Detect which cell encompasses the target text, then output its (x, y) center coordinate. 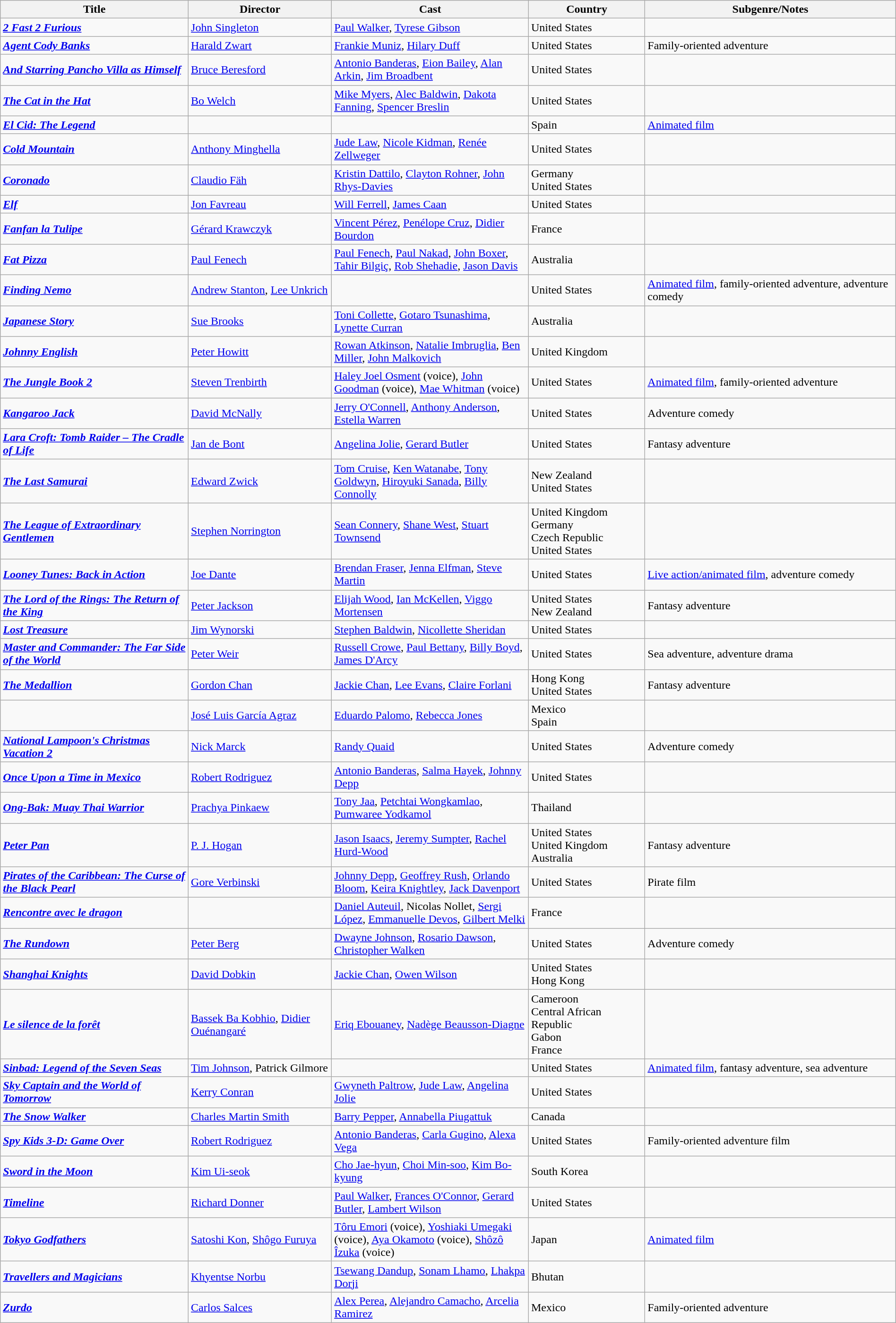
Tokyo Godfathers (95, 1239)
Jim Wynorski (260, 630)
Sinbad: Legend of the Seven Seas (95, 1068)
Carlos Salces (260, 1307)
Japanese Story (95, 320)
Master and Commander: The Far Side of the World (95, 654)
The Last Samurai (95, 481)
South Korea (586, 1171)
David McNally (260, 413)
New ZealandUnited States (586, 481)
Tim Johnson, Patrick Gilmore (260, 1068)
Eduardo Palomo, Rebecca Jones (430, 716)
The Lord of the Rings: The Return of the King (95, 605)
Lost Treasure (95, 630)
Steven Trenbirth (260, 383)
Dwayne Johnson, Rosario Dawson, Christopher Walken (430, 943)
Kim Ui-seok (260, 1171)
United StatesUnited KingdomAustralia (586, 845)
United StatesNew Zealand (586, 605)
Sea adventure, adventure drama (770, 654)
Toni Collette, Gotaro Tsunashima, Lynette Curran (430, 320)
Paul Walker, Tyrese Gibson (430, 27)
Jan de Bont (260, 444)
Ong-Bak: Muay Thai Warrior (95, 807)
Edward Zwick (260, 481)
Tôru Emori (voice), Yoshiaki Umegaki (voice), Aya Okamoto (voice), Shôzô Îzuka (voice) (430, 1239)
Will Ferrell, James Caan (430, 204)
Live action/animated film, adventure comedy (770, 575)
United StatesHong Kong (586, 975)
Khyentse Norbu (260, 1276)
Paul Walker, Frances O'Connor, Gerard Butler, Lambert Wilson (430, 1202)
Jon Favreau (260, 204)
John Singleton (260, 27)
Daniel Auteuil, Nicolas Nollet, Sergi López, Emmanuelle Devos, Gilbert Melki (430, 913)
Jason Isaacs, Jeremy Sumpter, Rachel Hurd-Wood (430, 845)
Alex Perea, Alejandro Camacho, Arcelia Ramirez (430, 1307)
Russell Crowe, Paul Bettany, Billy Boyd, James D'Arcy (430, 654)
Hong KongUnited States (586, 684)
Richard Donner (260, 1202)
The League of Extraordinary Gentlemen (95, 531)
Looney Tunes: Back in Action (95, 575)
Antonio Banderas, Carla Gugino, Alexa Vega (430, 1141)
Subgenre/Notes (770, 9)
Tsewang Dandup, Sonam Lhamo, Lhakpa Dorji (430, 1276)
Haley Joel Osment (voice), John Goodman (voice), Mae Whitman (voice) (430, 383)
Rowan Atkinson, Natalie Imbruglia, Ben Miller, John Malkovich (430, 352)
And Starring Pancho Villa as Himself (95, 70)
Canada (586, 1116)
Peter Berg (260, 943)
Animated film, fantasy adventure, sea adventure (770, 1068)
Frankie Muniz, Hilary Duff (430, 45)
José Luis García Agraz (260, 716)
Charles Martin Smith (260, 1116)
Vincent Pérez, Penélope Cruz, Didier Bourdon (430, 229)
Prachya Pinkaew (260, 807)
CameroonCentral African RepublicGabonFrance (586, 1024)
Animated film, family-oriented adventure, adventure comedy (770, 290)
Randy Quaid (430, 746)
GermanyUnited States (586, 180)
Rencontre avec le dragon (95, 913)
Angelina Jolie, Gerard Butler (430, 444)
Anthony Minghella (260, 149)
Fanfan la Tulipe (95, 229)
Spain (586, 125)
Mexico (586, 1307)
Peter Jackson (260, 605)
Mike Myers, Alec Baldwin, Dakota Fanning, Spencer Breslin (430, 100)
United Kingdom (586, 352)
Animated film, family-oriented adventure (770, 383)
Director (260, 9)
Stephen Norrington (260, 531)
Shanghai Knights (95, 975)
Title (95, 9)
Cho Jae-hyun, Choi Min-soo, Kim Bo-kyung (430, 1171)
Jackie Chan, Lee Evans, Claire Forlani (430, 684)
Pirates of the Caribbean: The Curse of the Black Pearl (95, 882)
United KingdomGermanyCzech RepublicUnited States (586, 531)
Gore Verbinski (260, 882)
Nick Marck (260, 746)
Harald Zwart (260, 45)
Barry Pepper, Annabella Piugattuk (430, 1116)
Lara Croft: Tomb Raider – The Cradle of Life (95, 444)
Zurdo (95, 1307)
Gordon Chan (260, 684)
Peter Pan (95, 845)
Sword in the Moon (95, 1171)
The Jungle Book 2 (95, 383)
Kangaroo Jack (95, 413)
Kristin Dattilo, Clayton Rohner, John Rhys-Davies (430, 180)
Elijah Wood, Ian McKellen, Viggo Mortensen (430, 605)
Jackie Chan, Owen Wilson (430, 975)
Jerry O'Connell, Anthony Anderson, Estella Warren (430, 413)
The Medallion (95, 684)
David Dobkin (260, 975)
Satoshi Kon, Shôgo Furuya (260, 1239)
Jude Law, Nicole Kidman, Renée Zellweger (430, 149)
Stephen Baldwin, Nicollette Sheridan (430, 630)
Peter Weir (260, 654)
Finding Nemo (95, 290)
Gwyneth Paltrow, Jude Law, Angelina Jolie (430, 1092)
Fat Pizza (95, 259)
El Cid: The Legend (95, 125)
Joe Dante (260, 575)
The Cat in the Hat (95, 100)
Spy Kids 3-D: Game Over (95, 1141)
Johnny English (95, 352)
Elf (95, 204)
Thailand (586, 807)
Bruce Beresford (260, 70)
Sky Captain and the World of Tomorrow (95, 1092)
The Rundown (95, 943)
Sean Connery, Shane West, Stuart Townsend (430, 531)
Peter Howitt (260, 352)
Travellers and Magicians (95, 1276)
Gérard Krawczyk (260, 229)
Cold Mountain (95, 149)
2 Fast 2 Furious (95, 27)
Andrew Stanton, Lee Unkrich (260, 290)
National Lampoon's Christmas Vacation 2 (95, 746)
Sue Brooks (260, 320)
Antonio Banderas, Salma Hayek, Johnny Depp (430, 777)
Johnny Depp, Geoffrey Rush, Orlando Bloom, Keira Knightley, Jack Davenport (430, 882)
Kerry Conran (260, 1092)
Pirate film (770, 882)
Le silence de la forêt (95, 1024)
The Snow Walker (95, 1116)
Paul Fenech, Paul Nakad, John Boxer, Tahir Bilgiç, Rob Shehadie, Jason Davis (430, 259)
Claudio Fäh (260, 180)
MexicoSpain (586, 716)
Coronado (95, 180)
Cast (430, 9)
Japan (586, 1239)
Tom Cruise, Ken Watanabe, Tony Goldwyn, Hiroyuki Sanada, Billy Connolly (430, 481)
Family-oriented adventure film (770, 1141)
Agent Cody Banks (95, 45)
Paul Fenech (260, 259)
Brendan Fraser, Jenna Elfman, Steve Martin (430, 575)
Bo Welch (260, 100)
Eriq Ebouaney, Nadège Beausson-Diagne (430, 1024)
Country (586, 9)
Tony Jaa, Petchtai Wongkamlao, Pumwaree Yodkamol (430, 807)
Once Upon a Time in Mexico (95, 777)
P. J. Hogan (260, 845)
Bassek Ba Kobhio, Didier Ouénangaré (260, 1024)
Timeline (95, 1202)
Antonio Banderas, Eion Bailey, Alan Arkin, Jim Broadbent (430, 70)
Bhutan (586, 1276)
